Detect which cell encompasses the target text, then output its [x, y] center coordinate. 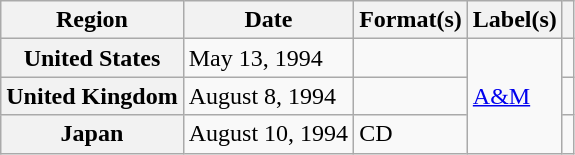
United States [92, 58]
United Kingdom [92, 96]
August 8, 1994 [268, 96]
Label(s) [514, 20]
Date [268, 20]
August 10, 1994 [268, 134]
May 13, 1994 [268, 58]
Region [92, 20]
CD [411, 134]
Japan [92, 134]
Format(s) [411, 20]
A&M [514, 96]
